Capture the cell that displays the provided text and extract its [x, y] central coordinate. 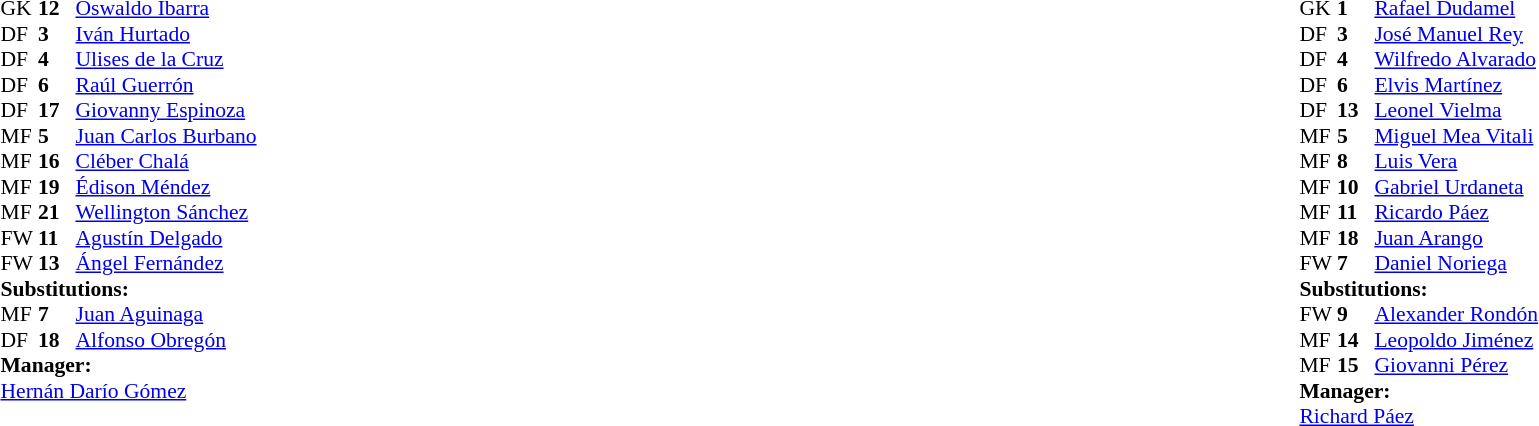
Wilfredo Alvarado [1456, 59]
Hernán Darío Gómez [128, 391]
Giovanny Espinoza [166, 111]
Iván Hurtado [166, 34]
Juan Carlos Burbano [166, 136]
Ángel Fernández [166, 263]
Raúl Guerrón [166, 85]
Cléber Chalá [166, 161]
19 [57, 187]
Luis Vera [1456, 161]
Juan Aguinaga [166, 315]
Elvis Martínez [1456, 85]
Giovanni Pérez [1456, 365]
Alexander Rondón [1456, 315]
16 [57, 161]
Gabriel Urdaneta [1456, 187]
9 [1356, 315]
21 [57, 213]
14 [1356, 340]
8 [1356, 161]
Édison Méndez [166, 187]
Wellington Sánchez [166, 213]
Ricardo Páez [1456, 213]
Juan Arango [1456, 238]
Agustín Delgado [166, 238]
17 [57, 111]
Daniel Noriega [1456, 263]
Alfonso Obregón [166, 340]
15 [1356, 365]
José Manuel Rey [1456, 34]
10 [1356, 187]
Miguel Mea Vitali [1456, 136]
Leopoldo Jiménez [1456, 340]
Ulises de la Cruz [166, 59]
Leonel Vielma [1456, 111]
